Search for the cell housing the specified text and yield its [x, y] center coordinate. 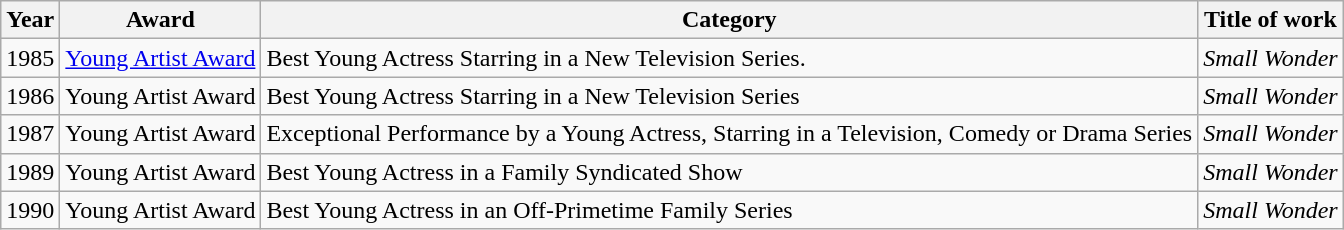
Year [30, 20]
Best Young Actress in an Off-Primetime Family Series [730, 210]
1990 [30, 210]
Best Young Actress Starring in a New Television Series. [730, 58]
1985 [30, 58]
1986 [30, 96]
Best Young Actress in a Family Syndicated Show [730, 172]
Best Young Actress Starring in a New Television Series [730, 96]
1987 [30, 134]
Exceptional Performance by a Young Actress, Starring in a Television, Comedy or Drama Series [730, 134]
1989 [30, 172]
Title of work [1271, 20]
Category [730, 20]
Award [160, 20]
